Search for the cell housing the specified text and yield its (X, Y) center coordinate. 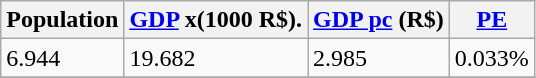
2.985 (379, 58)
GDP pc (R$) (379, 20)
GDP x(1000 R$). (216, 20)
6.944 (62, 58)
0.033% (492, 58)
PE (492, 20)
19.682 (216, 58)
Population (62, 20)
